Detect which cell encompasses the target text, then output its (X, Y) center coordinate. 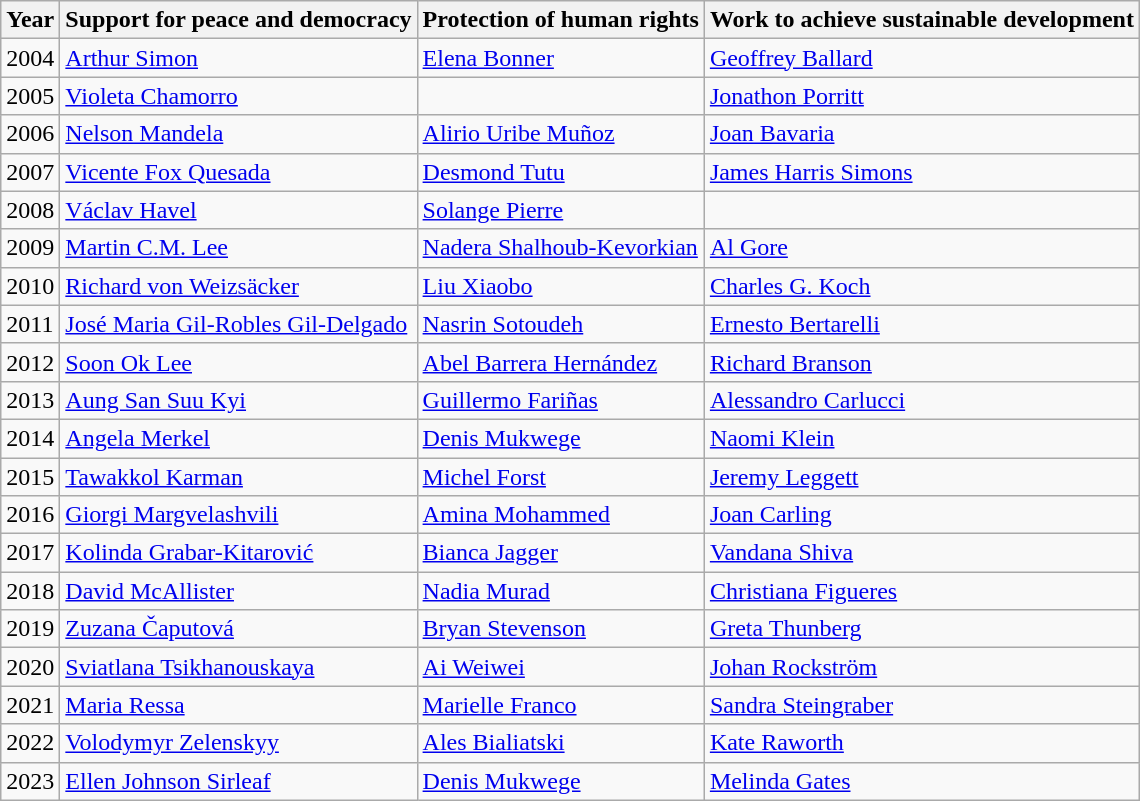
Violeta Chamorro (238, 96)
Greta Thunberg (922, 629)
2012 (30, 362)
2004 (30, 58)
Guillermo Fariñas (560, 400)
Ellen Johnson Sirleaf (238, 781)
Marielle Franco (560, 705)
David McAllister (238, 591)
Liu Xiaobo (560, 286)
Nadia Murad (560, 591)
Ai Weiwei (560, 667)
Richard von Weizsäcker (238, 286)
Naomi Klein (922, 438)
Giorgi Margvelashvili (238, 515)
Michel Forst (560, 477)
Tawakkol Karman (238, 477)
2010 (30, 286)
2011 (30, 324)
Jonathon Porritt (922, 96)
2005 (30, 96)
Alessandro Carlucci (922, 400)
Joan Carling (922, 515)
Arthur Simon (238, 58)
2006 (30, 134)
Bryan Stevenson (560, 629)
Ernesto Bertarelli (922, 324)
Work to achieve sustainable development (922, 20)
Abel Barrera Hernández (560, 362)
Bianca Jagger (560, 553)
Nelson Mandela (238, 134)
Christiana Figueres (922, 591)
Joan Bavaria (922, 134)
Kate Raworth (922, 743)
Zuzana Čaputová (238, 629)
Volodymyr Zelenskyy (238, 743)
Geoffrey Ballard (922, 58)
Sandra Steingraber (922, 705)
Václav Havel (238, 210)
Charles G. Koch (922, 286)
Kolinda Grabar-Kitarović (238, 553)
2017 (30, 553)
Soon Ok Lee (238, 362)
2018 (30, 591)
Aung San Suu Kyi (238, 400)
Sviatlana Tsikhanouskaya (238, 667)
2013 (30, 400)
Vandana Shiva (922, 553)
Maria Ressa (238, 705)
Ales Bialiatski (560, 743)
Martin C.M. Lee (238, 248)
Support for peace and democracy (238, 20)
José Maria Gil-Robles Gil-Delgado (238, 324)
Year (30, 20)
Desmond Tutu (560, 172)
Alirio Uribe Muñoz (560, 134)
2015 (30, 477)
Solange Pierre (560, 210)
2007 (30, 172)
Jeremy Leggett (922, 477)
2020 (30, 667)
2016 (30, 515)
Nadera Shalhoub-Kevorkian (560, 248)
Vicente Fox Quesada (238, 172)
2008 (30, 210)
2022 (30, 743)
2023 (30, 781)
Protection of human rights (560, 20)
Al Gore (922, 248)
Elena Bonner (560, 58)
2014 (30, 438)
Amina Mohammed (560, 515)
Richard Branson (922, 362)
2021 (30, 705)
2009 (30, 248)
James Harris Simons (922, 172)
Angela Merkel (238, 438)
Johan Rockström (922, 667)
Melinda Gates (922, 781)
2019 (30, 629)
Nasrin Sotoudeh (560, 324)
